Determine the (x, y) coordinate at the center of the cell enclosing the given text.  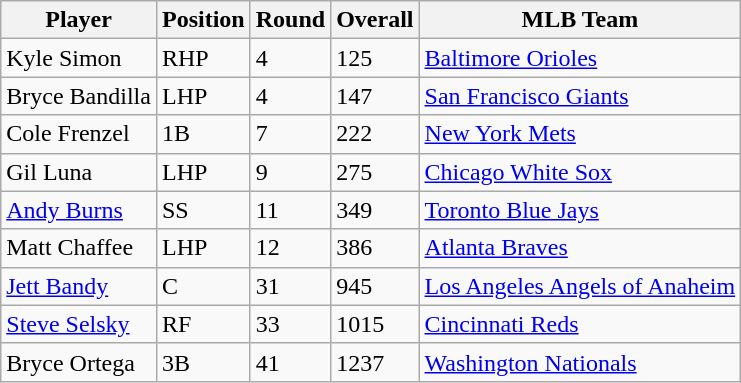
33 (290, 324)
Gil Luna (79, 172)
1237 (375, 362)
147 (375, 96)
Round (290, 20)
Bryce Bandilla (79, 96)
SS (203, 210)
MLB Team (580, 20)
1B (203, 134)
Steve Selsky (79, 324)
945 (375, 286)
1015 (375, 324)
Washington Nationals (580, 362)
Position (203, 20)
New York Mets (580, 134)
Player (79, 20)
Bryce Ortega (79, 362)
Chicago White Sox (580, 172)
Baltimore Orioles (580, 58)
3B (203, 362)
275 (375, 172)
Matt Chaffee (79, 248)
Toronto Blue Jays (580, 210)
125 (375, 58)
Jett Bandy (79, 286)
7 (290, 134)
San Francisco Giants (580, 96)
C (203, 286)
Andy Burns (79, 210)
9 (290, 172)
12 (290, 248)
RHP (203, 58)
222 (375, 134)
Overall (375, 20)
41 (290, 362)
31 (290, 286)
Los Angeles Angels of Anaheim (580, 286)
Cole Frenzel (79, 134)
349 (375, 210)
Kyle Simon (79, 58)
11 (290, 210)
Atlanta Braves (580, 248)
Cincinnati Reds (580, 324)
RF (203, 324)
386 (375, 248)
